Provide the (X, Y) coordinate of the cell's center where the given text is located.  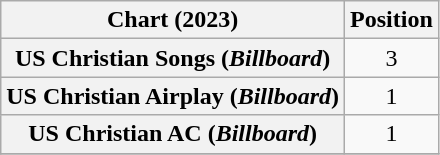
Chart (2023) (173, 20)
US Christian Airplay (Billboard) (173, 96)
US Christian AC (Billboard) (173, 134)
Position (392, 20)
3 (392, 58)
US Christian Songs (Billboard) (173, 58)
